Locate the cell with the specified text and output its [x, y] center coordinate. 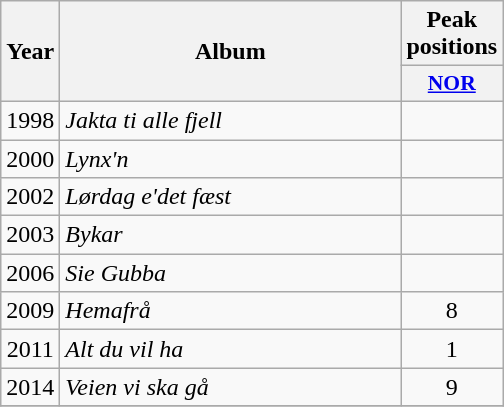
Bykar [230, 235]
Album [230, 52]
Lynx'n [230, 159]
Hemafrå [230, 311]
2003 [30, 235]
Year [30, 52]
2002 [30, 197]
Peak positions [452, 34]
Sie Gubba [230, 273]
8 [452, 311]
2006 [30, 273]
Lørdag e'det fæst [230, 197]
Veien vi ska gå [230, 387]
Alt du vil ha [230, 349]
1998 [30, 120]
2014 [30, 387]
NOR [452, 84]
2011 [30, 349]
2009 [30, 311]
2000 [30, 159]
Jakta ti alle fjell [230, 120]
9 [452, 387]
1 [452, 349]
